For the text-containing cell, return its midpoint in (X, Y) coordinate format. 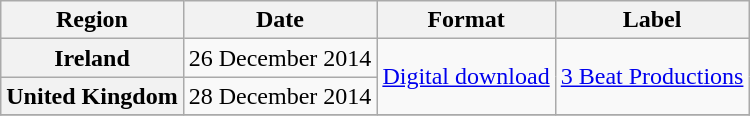
Ireland (92, 58)
Digital download (466, 77)
Region (92, 20)
26 December 2014 (280, 58)
Date (280, 20)
28 December 2014 (280, 96)
Label (652, 20)
United Kingdom (92, 96)
Format (466, 20)
3 Beat Productions (652, 77)
